Output the [X, Y] coordinate of the center of the cell containing the given text.  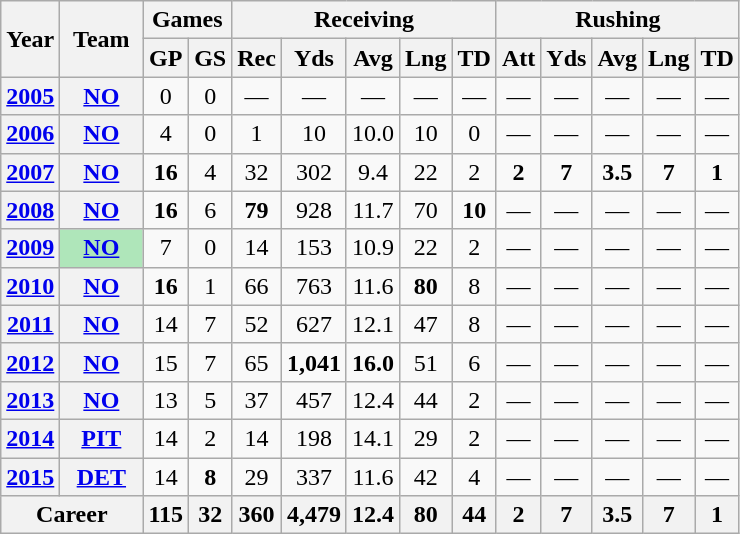
2006 [30, 134]
Rushing [618, 20]
302 [314, 172]
Receiving [364, 20]
16.0 [372, 362]
GP [166, 58]
360 [257, 515]
2012 [30, 362]
14.1 [372, 438]
627 [314, 324]
70 [426, 210]
4,479 [314, 515]
PIT [102, 438]
15 [166, 362]
2013 [30, 400]
337 [314, 477]
2015 [30, 477]
2005 [30, 96]
52 [257, 324]
66 [257, 286]
5 [210, 400]
42 [426, 477]
Year [30, 39]
763 [314, 286]
DET [102, 477]
11.7 [372, 210]
Games [188, 20]
928 [314, 210]
12.1 [372, 324]
2009 [30, 248]
2007 [30, 172]
51 [426, 362]
Rec [257, 58]
65 [257, 362]
2010 [30, 286]
Career [72, 515]
79 [257, 210]
115 [166, 515]
37 [257, 400]
Team [102, 39]
10.0 [372, 134]
Att [518, 58]
9.4 [372, 172]
198 [314, 438]
1,041 [314, 362]
2008 [30, 210]
457 [314, 400]
GS [210, 58]
13 [166, 400]
2011 [30, 324]
2014 [30, 438]
10.9 [372, 248]
47 [426, 324]
153 [314, 248]
